Return the (X, Y) coordinate for the center point of the cell that contains the specified text.  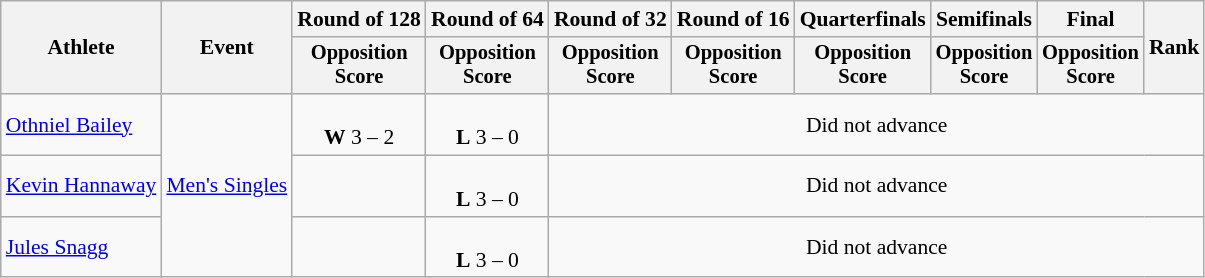
Round of 128 (359, 19)
Athlete (82, 48)
Quarterfinals (863, 19)
Jules Snagg (82, 248)
Othniel Bailey (82, 124)
Kevin Hannaway (82, 186)
Men's Singles (226, 186)
Event (226, 48)
Round of 32 (610, 19)
Semifinals (984, 19)
Rank (1174, 48)
W 3 – 2 (359, 124)
Round of 64 (488, 19)
Final (1090, 19)
Round of 16 (734, 19)
